Find where the given text appears and provide that cell's center as [X, Y] coordinate. 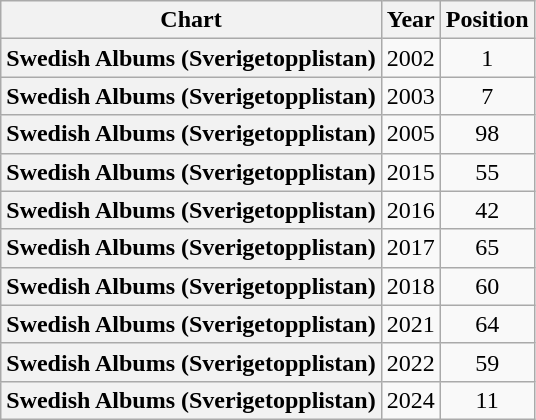
11 [487, 400]
2021 [410, 324]
65 [487, 248]
2017 [410, 248]
2018 [410, 286]
2005 [410, 134]
2015 [410, 172]
60 [487, 286]
64 [487, 324]
2002 [410, 58]
98 [487, 134]
Chart [191, 20]
2003 [410, 96]
55 [487, 172]
Year [410, 20]
2016 [410, 210]
7 [487, 96]
Position [487, 20]
1 [487, 58]
2024 [410, 400]
42 [487, 210]
59 [487, 362]
2022 [410, 362]
